Output the [x, y] coordinate of the center of the cell containing the given text.  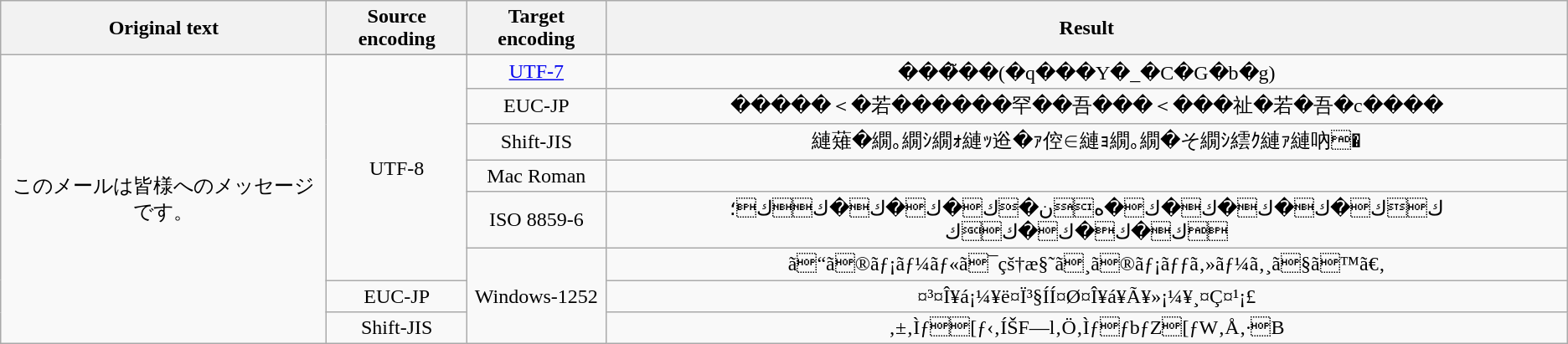
縺薙�繝｡繝ｼ繝ｫ縺ｯ逧�ｧ倥∈縺ｮ繝｡繝�そ繝ｼ繧ｸ縺ｧ縺吶� [1086, 142]
�����＜�若������罕��吾���＜���祉�若�吾�с���� [1086, 105]
UTF-7 [536, 72]
Mac Roman [536, 175]
Windows-1252 [536, 296]
‚±‚Ìƒ[ƒ‹‚ÍŠF—l‚Ö‚ÌƒƒbƒZ[ƒW‚Å‚·B [1086, 328]
UTF-8 [397, 167]
このメールは皆様へのメッセージです。 [164, 199]
ISO 8859-6 [536, 220]
���̃��(�q���Y�_�C�G�b�g) [1086, 72]
Result [1086, 28]
Source encoding [397, 28]
ã“ã®ãƒ¡ãƒ¼ãƒ«ã¯çš†æ§˜ã¸ã®ãƒ¡ãƒƒã‚»ãƒ¼ã‚¸ã§ã™ã€‚ [1086, 264]
Original text [164, 28]
كك�ك�ك�ك�ك�هن�ك�ك�ك�كك؛ك�ك�ك�كك [1086, 220]
Target encoding [536, 28]
¤³¤Î¥á¡¼¥ë¤Ï³§ÍÍ¤Ø¤Î¥á¥Ã¥»¡¼¥¸¤Ç¤¹¡£ [1086, 296]
